Return [x, y] of the center of cell containing provided text 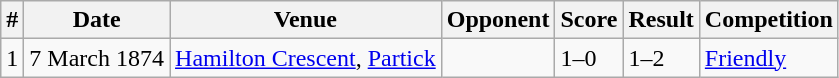
Result [661, 20]
1–0 [589, 58]
1 [12, 58]
1–2 [661, 58]
7 March 1874 [97, 58]
Friendly [768, 58]
# [12, 20]
Competition [768, 20]
Hamilton Crescent, Partick [306, 58]
Score [589, 20]
Opponent [498, 20]
Venue [306, 20]
Date [97, 20]
